Return the (X, Y) coordinate for the center point of the cell that contains the specified text.  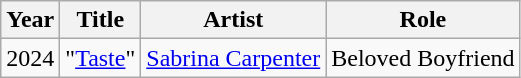
Role (423, 20)
"Taste" (100, 58)
2024 (30, 58)
Artist (234, 20)
Year (30, 20)
Title (100, 20)
Beloved Boyfriend (423, 58)
Sabrina Carpenter (234, 58)
